Determine the [X, Y] coordinate at the center of the cell enclosing the given text.  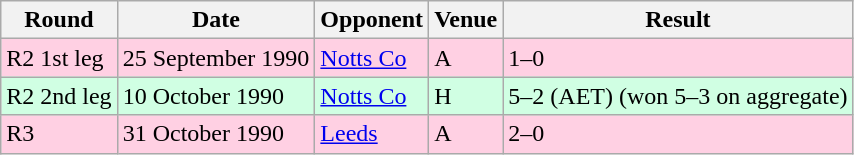
25 September 1990 [216, 58]
R3 [59, 134]
31 October 1990 [216, 134]
1–0 [678, 58]
Venue [466, 20]
H [466, 96]
Leeds [372, 134]
2–0 [678, 134]
10 October 1990 [216, 96]
Round [59, 20]
Date [216, 20]
Result [678, 20]
R2 1st leg [59, 58]
R2 2nd leg [59, 96]
Opponent [372, 20]
5–2 (AET) (won 5–3 on aggregate) [678, 96]
